Determine the [x, y] coordinate at the center of the cell enclosing the given text.  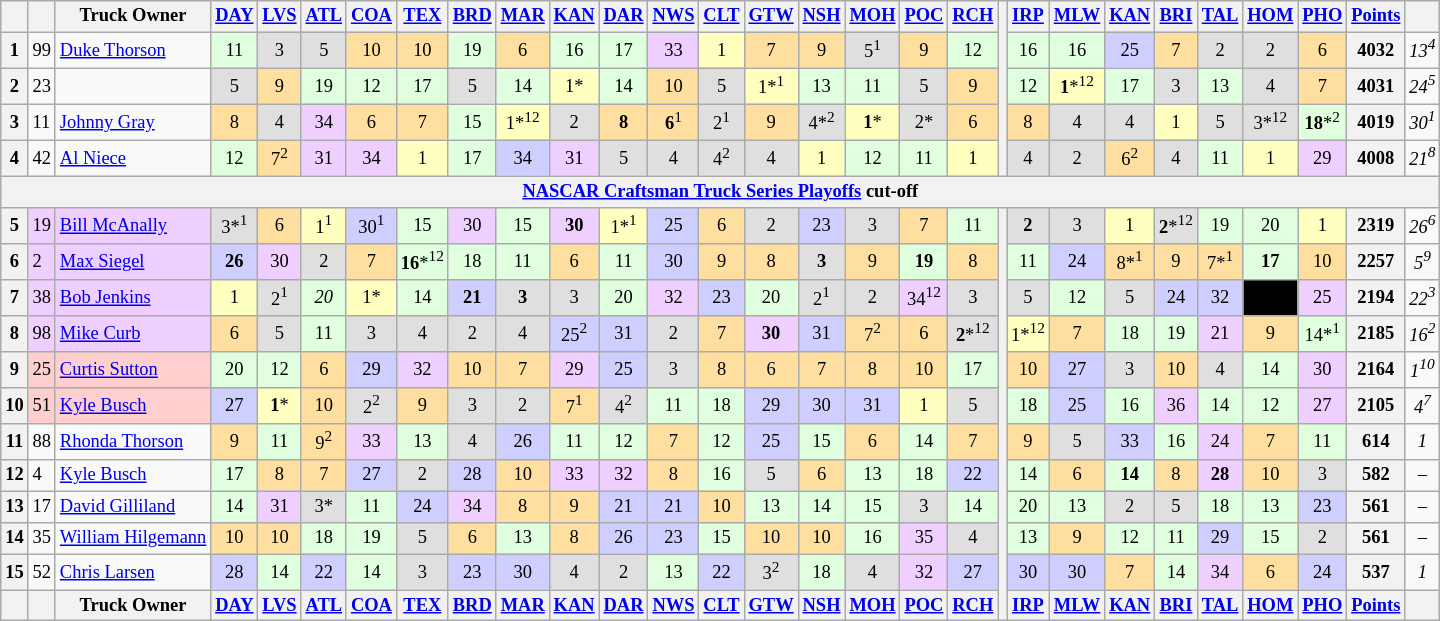
614 [1376, 442]
61 [674, 122]
582 [1376, 476]
47 [1422, 406]
William Hilgemann [132, 538]
18*2 [1322, 122]
Bill McAnally [132, 226]
71 [574, 406]
3* [324, 506]
Curtis Sutton [132, 370]
8*1 [1130, 262]
4032 [1376, 50]
7*1 [1220, 262]
62 [1130, 158]
3*12 [1270, 122]
245 [1422, 86]
3*1 [234, 226]
98 [42, 334]
Rhonda Thorson [132, 442]
52 [42, 572]
2105 [1376, 406]
38 [42, 298]
266 [1422, 226]
Al Niece [132, 158]
537 [1376, 572]
Max Siegel [132, 262]
252 [574, 334]
92 [324, 442]
4*2 [822, 122]
218 [1422, 158]
110 [1422, 370]
88 [42, 442]
2185 [1376, 334]
4019 [1376, 122]
99 [42, 50]
14*1 [1322, 334]
59 [1422, 262]
36 [1176, 406]
223 [1422, 298]
2164 [1376, 370]
2257 [1376, 262]
2* [924, 122]
4008 [1376, 158]
Bob Jenkins [132, 298]
Duke Thorson [132, 50]
4031 [1376, 86]
David Gilliland [132, 506]
2194 [1376, 298]
3412 [924, 298]
Mike Curb [132, 334]
16*12 [422, 262]
NASCAR Craftsman Truck Series Playoffs cut-off [720, 192]
Johnny Gray [132, 122]
162 [1422, 334]
134 [1422, 50]
Chris Larsen [132, 572]
2319 [1376, 226]
